From the cell containing the given text, extract its center point as [X, Y] coordinate. 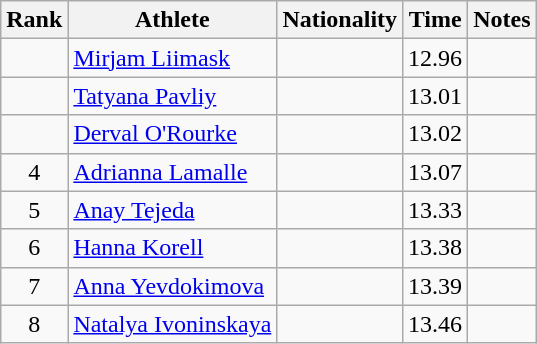
6 [34, 248]
Time [436, 20]
Anay Tejeda [172, 210]
13.07 [436, 172]
13.01 [436, 96]
8 [34, 324]
13.33 [436, 210]
Nationality [340, 20]
12.96 [436, 58]
Notes [502, 20]
Mirjam Liimask [172, 58]
Natalya Ivoninskaya [172, 324]
13.02 [436, 134]
13.39 [436, 286]
Hanna Korell [172, 248]
Adrianna Lamalle [172, 172]
4 [34, 172]
13.46 [436, 324]
13.38 [436, 248]
5 [34, 210]
Tatyana Pavliy [172, 96]
Rank [34, 20]
Derval O'Rourke [172, 134]
Anna Yevdokimova [172, 286]
Athlete [172, 20]
7 [34, 286]
